From the cell containing the given text, extract its center point as (X, Y) coordinate. 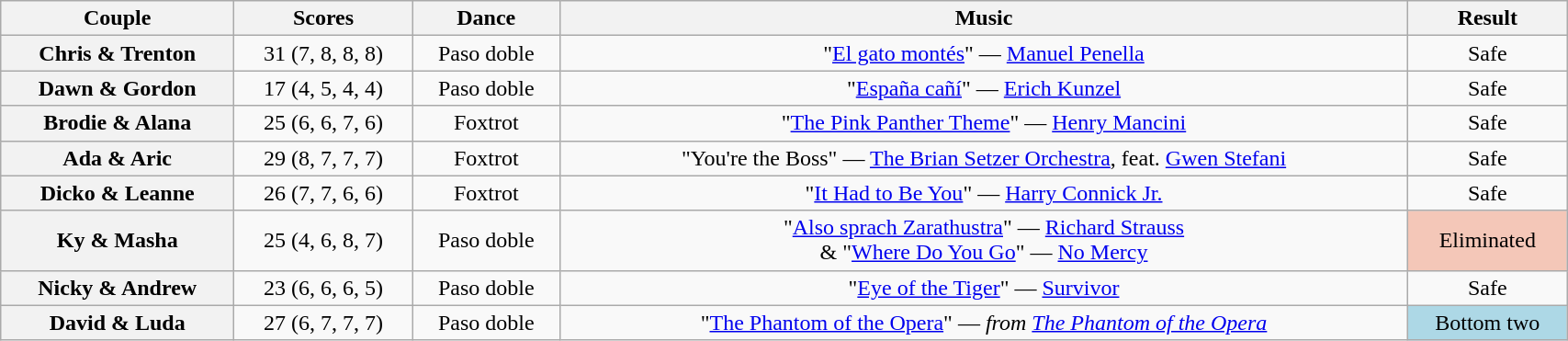
Ada & Aric (118, 158)
29 (8, 7, 7, 7) (323, 158)
Result (1488, 18)
"El gato montés" — Manuel Penella (984, 53)
31 (7, 8, 8, 8) (323, 53)
"Eye of the Tiger" — Survivor (984, 288)
25 (6, 6, 7, 6) (323, 123)
Bottom two (1488, 323)
Dance (486, 18)
David & Luda (118, 323)
"The Phantom of the Opera" — from The Phantom of the Opera (984, 323)
Brodie & Alana (118, 123)
27 (6, 7, 7, 7) (323, 323)
Chris & Trenton (118, 53)
"España cañí" — Erich Kunzel (984, 88)
17 (4, 5, 4, 4) (323, 88)
Nicky & Andrew (118, 288)
Dawn & Gordon (118, 88)
Music (984, 18)
"Also sprach Zarathustra" — Richard Strauss& "Where Do You Go" — No Mercy (984, 241)
"You're the Boss" — The Brian Setzer Orchestra, feat. Gwen Stefani (984, 158)
Eliminated (1488, 241)
"It Had to Be You" — Harry Connick Jr. (984, 193)
Ky & Masha (118, 241)
23 (6, 6, 6, 5) (323, 288)
"The Pink Panther Theme" — Henry Mancini (984, 123)
26 (7, 7, 6, 6) (323, 193)
25 (4, 6, 8, 7) (323, 241)
Couple (118, 18)
Scores (323, 18)
Dicko & Leanne (118, 193)
